Return the [x, y] coordinate for the center point of the cell that contains the specified text.  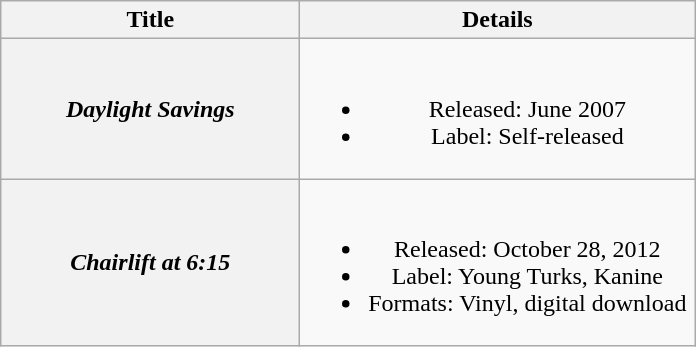
Title [150, 20]
Chairlift at 6:15 [150, 262]
Released: June 2007Label: Self-released [498, 109]
Released: October 28, 2012Label: Young Turks, KanineFormats: Vinyl, digital download [498, 262]
Daylight Savings [150, 109]
Details [498, 20]
